Identify which cell holds the provided text, then report its (X, Y) central coordinate. 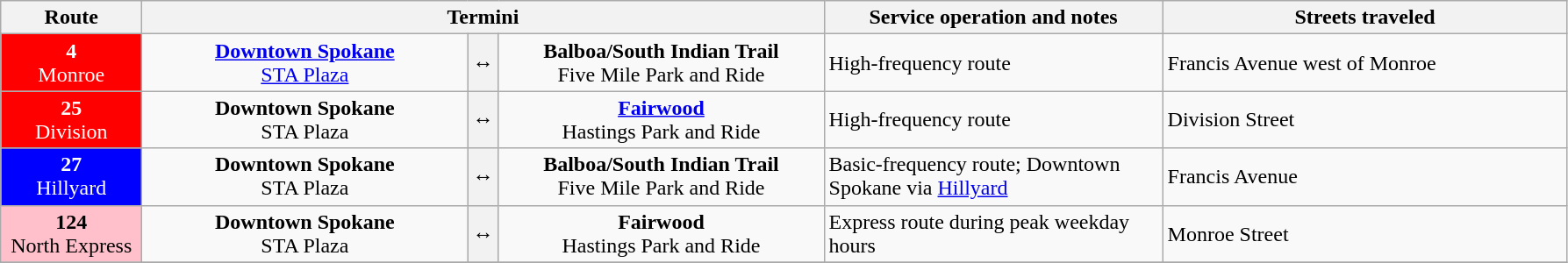
4Monroe (72, 63)
27Hillyard (72, 177)
Route (72, 18)
124North Express (72, 233)
Francis Avenue (1365, 177)
Monroe Street (1365, 233)
Division Street (1365, 119)
Termini (483, 18)
25Division (72, 119)
Francis Avenue west of Monroe (1365, 63)
Basic-frequency route; Downtown Spokane via Hillyard (993, 177)
Streets traveled (1365, 18)
Express route during peak weekday hours (993, 233)
Service operation and notes (993, 18)
